From the cell containing the given text, extract its center point as (x, y) coordinate. 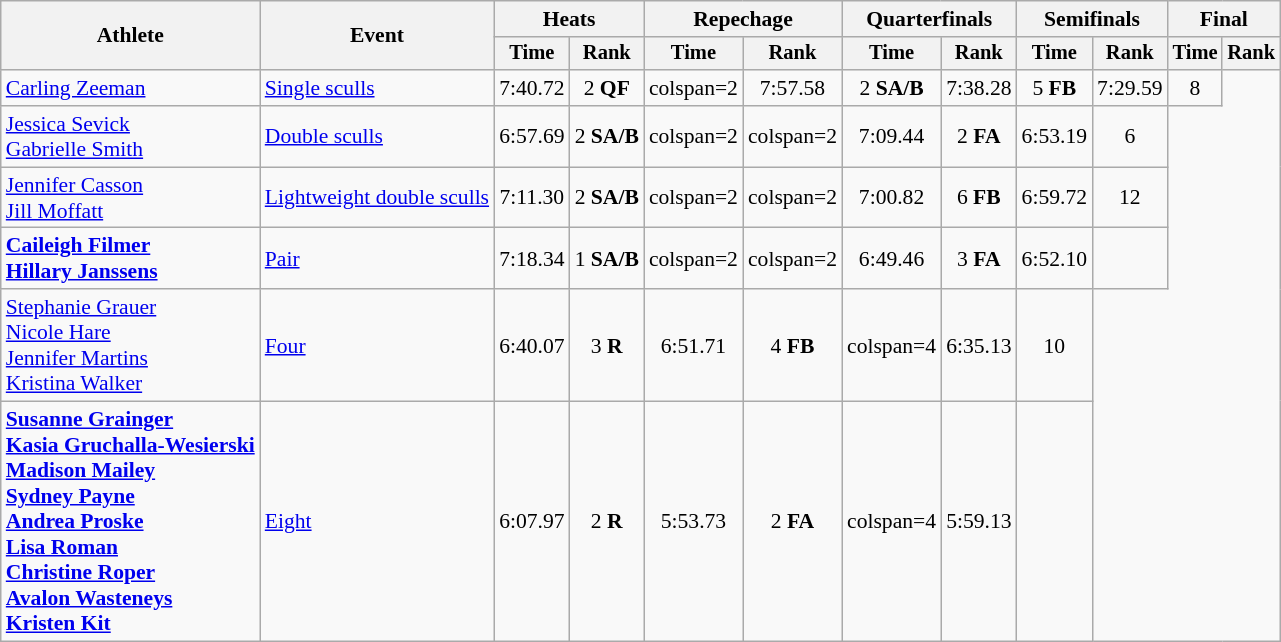
1 SA/B (607, 258)
Caileigh FilmerHillary Janssens (130, 258)
7:11.30 (532, 198)
2 QF (607, 88)
Carling Zeeman (130, 88)
4 FB (792, 345)
7:00.82 (892, 198)
Four (377, 345)
7:18.34 (532, 258)
10 (1054, 345)
7:09.44 (892, 136)
Quarterfinals (930, 19)
Semifinals (1092, 19)
3 R (607, 345)
7:57.58 (792, 88)
Stephanie GrauerNicole HareJennifer MartinsKristina Walker (130, 345)
2 R (607, 522)
6:52.10 (1054, 258)
Pair (377, 258)
Jennifer CassonJill Moffatt (130, 198)
Susanne GraingerKasia Gruchalla-WesierskiMadison MaileySydney PayneAndrea ProskeLisa RomanChristine RoperAvalon WasteneysKristen Kit (130, 522)
6:07.97 (532, 522)
6:53.19 (1054, 136)
6:57.69 (532, 136)
Heats (569, 19)
6:49.46 (892, 258)
8 (1196, 88)
6:51.71 (694, 345)
6:40.07 (532, 345)
Lightweight double sculls (377, 198)
5:59.13 (978, 522)
7:29.59 (1130, 88)
Single sculls (377, 88)
Eight (377, 522)
5 FB (1054, 88)
6:59.72 (1054, 198)
7:38.28 (978, 88)
12 (1130, 198)
Final (1224, 19)
Event (377, 36)
Double sculls (377, 136)
6 FB (978, 198)
5:53.73 (694, 522)
6 (1130, 136)
Repechage (743, 19)
7:40.72 (532, 88)
Jessica SevickGabrielle Smith (130, 136)
6:35.13 (978, 345)
3 FA (978, 258)
Athlete (130, 36)
